Search for the cell housing the specified text and yield its (X, Y) center coordinate. 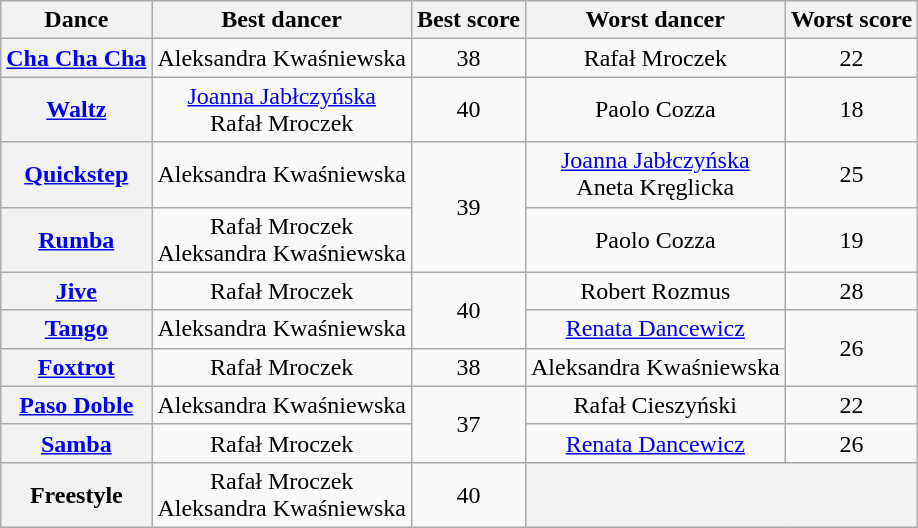
Worst score (852, 20)
18 (852, 110)
Foxtrot (76, 367)
Dance (76, 20)
Best score (469, 20)
Best dancer (282, 20)
Freestyle (76, 494)
Rafał Cieszyński (655, 405)
Joanna JabłczyńskaAneta Kręglicka (655, 174)
Waltz (76, 110)
Quickstep (76, 174)
Samba (76, 443)
37 (469, 424)
Worst dancer (655, 20)
Jive (76, 291)
Robert Rozmus (655, 291)
39 (469, 207)
19 (852, 240)
Rumba (76, 240)
25 (852, 174)
Cha Cha Cha (76, 58)
Paso Doble (76, 405)
Joanna JabłczyńskaRafał Mroczek (282, 110)
28 (852, 291)
Tango (76, 329)
